Find where the given text appears and provide that cell's center as [x, y] coordinate. 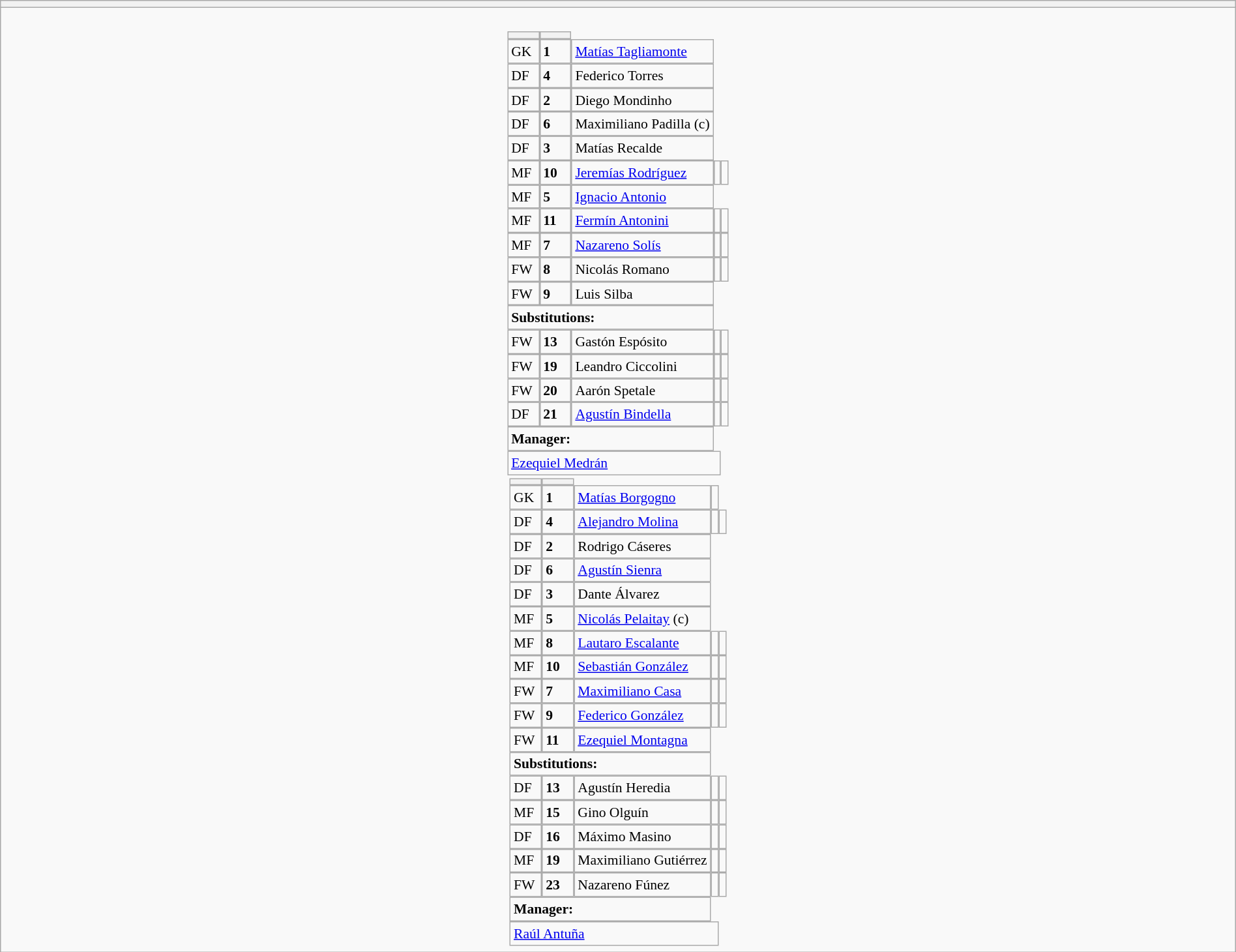
Rodrigo Cáseres [642, 546]
Ezequiel Montagna [642, 739]
Nicolás Pelaitay (c) [642, 618]
Matías Tagliamonte [643, 51]
Agustín Bindella [643, 415]
Diego Mondinho [643, 100]
Matías Recalde [643, 149]
Leandro Ciccolini [643, 366]
15 [558, 812]
Dante Álvarez [642, 595]
Sebastián González [642, 666]
Gastón Espósito [643, 342]
Maximiliano Casa [642, 691]
Matías Borgogno [642, 497]
Ignacio Antonio [643, 197]
Luis Silba [643, 293]
Lautaro Escalante [642, 643]
Máximo Masino [642, 836]
Agustín Heredia [642, 788]
Jeremías Rodríguez [643, 172]
Aarón Spetale [643, 390]
Ezequiel Medrán [614, 463]
21 [555, 415]
Alejandro Molina [642, 522]
Nazareno Fúnez [642, 884]
Agustín Sienra [642, 570]
Nazareno Solís [643, 245]
Gino Olguín [642, 812]
Maximiliano Gutiérrez [642, 861]
Maximiliano Padilla (c) [643, 124]
23 [558, 884]
Fermín Antonini [643, 220]
Federico Torres [643, 76]
20 [555, 390]
Federico González [642, 716]
16 [558, 836]
Raúl Antuña [614, 934]
Nicolás Romano [643, 269]
